From the cell containing the given text, extract its center point as [x, y] coordinate. 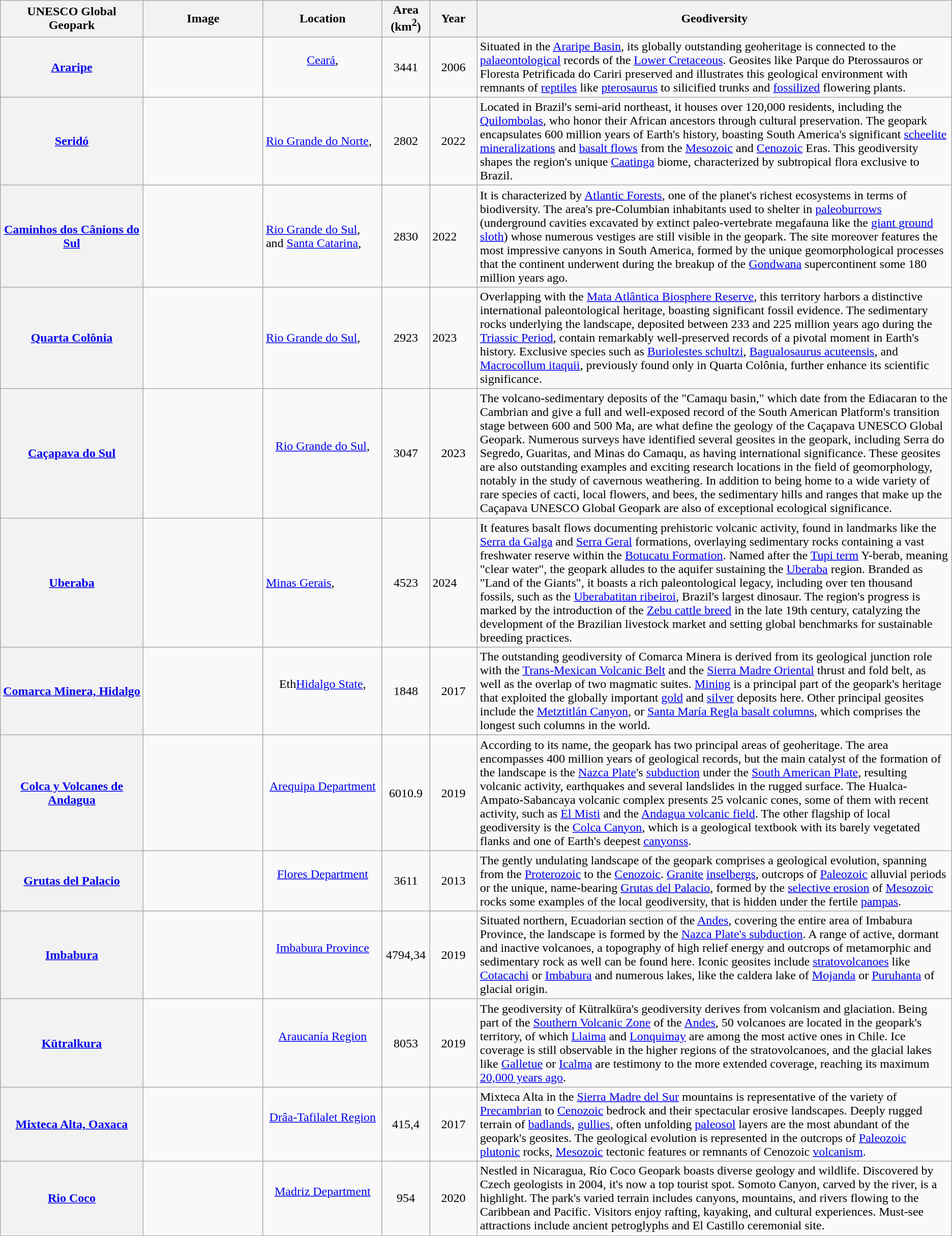
Araucanía Region [322, 1043]
Location [322, 19]
Kütralkura [72, 1043]
2006 [454, 67]
415,4 [406, 1124]
Rio Coco [72, 1198]
2923 [406, 338]
Rio Grande do Sul, and Santa Catarina, [322, 236]
2024 [454, 583]
4523 [406, 583]
Comarca Minera, Hidalgo [72, 691]
Araripe [72, 67]
Rio Grande do Norte, [322, 141]
UNESCO Global Geopark [72, 19]
Area(km2) [406, 19]
Mixteca Alta, Oaxaca [72, 1124]
Drâa-Tafilalet Region [322, 1124]
2830 [406, 236]
Imbabura [72, 955]
Seridó [72, 141]
2013 [454, 881]
Caçapava do Sul [72, 454]
6010.9 [406, 793]
Uberaba [72, 583]
2020 [454, 1198]
8053 [406, 1043]
Madriz Department [322, 1198]
4794,34 [406, 955]
1848 [406, 691]
3047 [406, 454]
3441 [406, 67]
Colca y Volcanes de Andagua [72, 793]
Ceará, [322, 67]
Quarta Colônia [72, 338]
Image [203, 19]
Imbabura Province [322, 955]
Flores Department [322, 881]
2802 [406, 141]
Arequipa Department [322, 793]
3611 [406, 881]
Year [454, 19]
954 [406, 1198]
Minas Gerais, [322, 583]
EthHidalgo State, [322, 691]
Grutas del Palacio [72, 881]
Caminhos dos Cânions do Sul [72, 236]
Geodiversity [714, 19]
